Search for the cell housing the specified text and yield its [x, y] center coordinate. 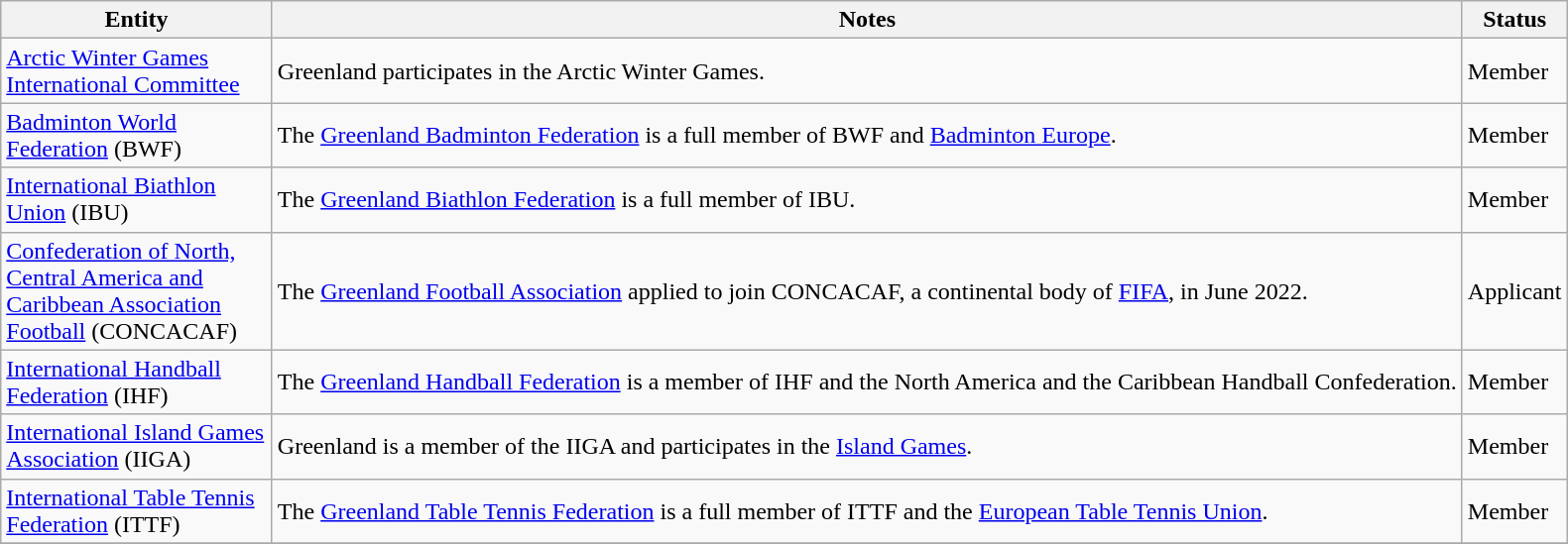
International Handball Federation (IHF) [137, 382]
International Table Tennis Federation (ITTF) [137, 511]
Greenland participates in the Arctic Winter Games. [867, 71]
International Biathlon Union (IBU) [137, 200]
The Greenland Badminton Federation is a full member of BWF and Badminton Europe. [867, 135]
Greenland is a member of the IIGA and participates in the Island Games. [867, 446]
The Greenland Handball Federation is a member of IHF and the North America and the Caribbean Handball Confederation. [867, 382]
Status [1514, 20]
Confederation of North, Central America and Caribbean Association Football (CONCACAF) [137, 291]
Entity [137, 20]
The Greenland Biathlon Federation is a full member of IBU. [867, 200]
Arctic Winter Games International Committee [137, 71]
International Island Games Association (IIGA) [137, 446]
Badminton World Federation (BWF) [137, 135]
The Greenland Football Association applied to join CONCACAF, a continental body of FIFA, in June 2022. [867, 291]
The Greenland Table Tennis Federation is a full member of ITTF and the European Table Tennis Union. [867, 511]
Applicant [1514, 291]
Notes [867, 20]
